Locate the cell with the specified text and output its [X, Y] center coordinate. 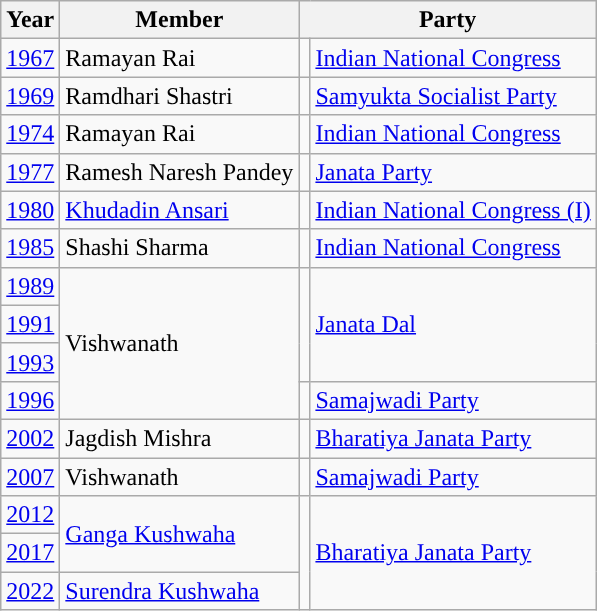
Indian National Congress (I) [453, 210]
2017 [30, 553]
Jagdish Mishra [180, 438]
2022 [30, 591]
Ramesh Naresh Pandey [180, 172]
Member [180, 20]
1977 [30, 172]
1989 [30, 286]
Samyukta Socialist Party [453, 96]
Surendra Kushwaha [180, 591]
Ramdhari Shastri [180, 96]
Ganga Kushwaha [180, 534]
1969 [30, 96]
2002 [30, 438]
2007 [30, 477]
Janata Dal [453, 324]
Janata Party [453, 172]
1967 [30, 58]
1996 [30, 400]
Khudadin Ansari [180, 210]
2012 [30, 515]
1991 [30, 324]
Party [448, 20]
Shashi Sharma [180, 248]
1985 [30, 248]
1993 [30, 362]
1980 [30, 210]
1974 [30, 134]
Year [30, 20]
